Search for the cell housing the specified text and yield its [x, y] center coordinate. 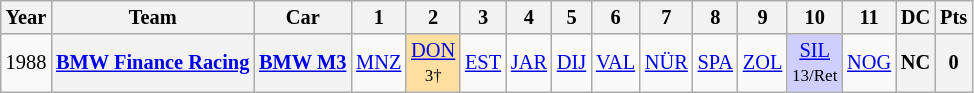
VAL [616, 63]
DIJ [572, 63]
9 [762, 17]
1 [378, 17]
SIL13/Ret [814, 63]
MNZ [378, 63]
Pts [954, 17]
BMW M3 [302, 63]
DC [916, 17]
7 [666, 17]
DON3† [433, 63]
8 [716, 17]
EST [483, 63]
4 [529, 17]
11 [869, 17]
NC [916, 63]
ZOL [762, 63]
1988 [26, 63]
Team [152, 17]
BMW Finance Racing [152, 63]
Year [26, 17]
6 [616, 17]
SPA [716, 63]
0 [954, 63]
JAR [529, 63]
5 [572, 17]
3 [483, 17]
2 [433, 17]
NOG [869, 63]
NÜR [666, 63]
Car [302, 17]
10 [814, 17]
